From the cell containing the given text, extract its center point as [X, Y] coordinate. 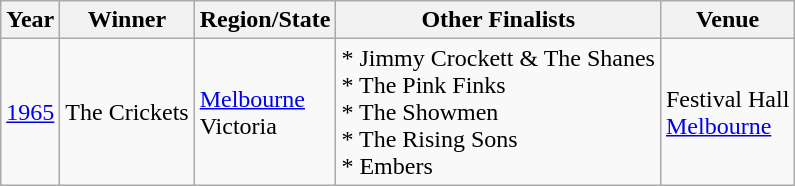
The Crickets [127, 112]
Festival Hall Melbourne [727, 112]
Other Finalists [498, 20]
Winner [127, 20]
Venue [727, 20]
1965 [30, 112]
Year [30, 20]
Melbourne Victoria [265, 112]
Region/State [265, 20]
* Jimmy Crockett & The Shanes* The Pink Finks * The Showmen * The Rising Sons * Embers [498, 112]
